Return [X, Y] of the center of cell containing provided text 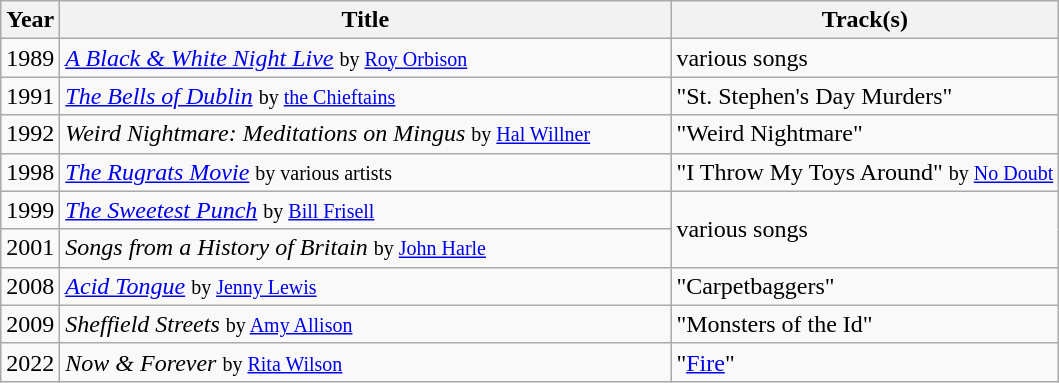
1989 [30, 58]
The Rugrats Movie by various artists [366, 172]
"St. Stephen's Day Murders" [865, 96]
1991 [30, 96]
Year [30, 20]
2008 [30, 286]
1998 [30, 172]
Now & Forever by Rita Wilson [366, 362]
1999 [30, 210]
A Black & White Night Live by Roy Orbison [366, 58]
"I Throw My Toys Around" by No Doubt [865, 172]
"Weird Nightmare" [865, 134]
1992 [30, 134]
"Fire" [865, 362]
"Carpetbaggers" [865, 286]
The Sweetest Punch by Bill Frisell [366, 210]
Acid Tongue by Jenny Lewis [366, 286]
2001 [30, 248]
Weird Nightmare: Meditations on Mingus by Hal Willner [366, 134]
"Monsters of the Id" [865, 324]
Songs from a History of Britain by John Harle [366, 248]
Sheffield Streets by Amy Allison [366, 324]
The Bells of Dublin by the Chieftains [366, 96]
Title [366, 20]
Track(s) [865, 20]
2022 [30, 362]
2009 [30, 324]
